Output the (x, y) coordinate of the center of the cell containing the given text.  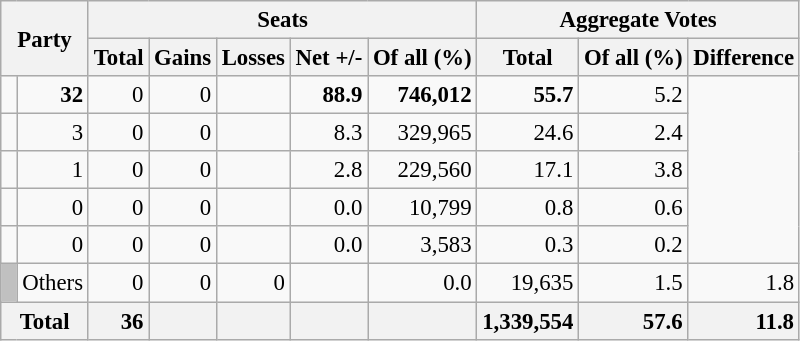
Net +/- (328, 58)
Others (52, 283)
55.7 (528, 95)
1.8 (744, 283)
11.8 (744, 321)
Party (45, 38)
2.8 (328, 170)
Difference (744, 58)
746,012 (422, 95)
1,339,554 (528, 321)
0.3 (528, 245)
32 (52, 95)
229,560 (422, 170)
Gains (183, 58)
Aggregate Votes (638, 20)
3 (52, 133)
Seats (282, 20)
5.2 (634, 95)
10,799 (422, 208)
0.2 (634, 245)
17.1 (528, 170)
8.3 (328, 133)
36 (118, 321)
1.5 (634, 283)
88.9 (328, 95)
24.6 (528, 133)
0.8 (528, 208)
1 (52, 170)
19,635 (528, 283)
3.8 (634, 170)
0.6 (634, 208)
2.4 (634, 133)
57.6 (634, 321)
Losses (253, 58)
329,965 (422, 133)
3,583 (422, 245)
